Determine the (x, y) coordinate at the center of the cell enclosing the given text.  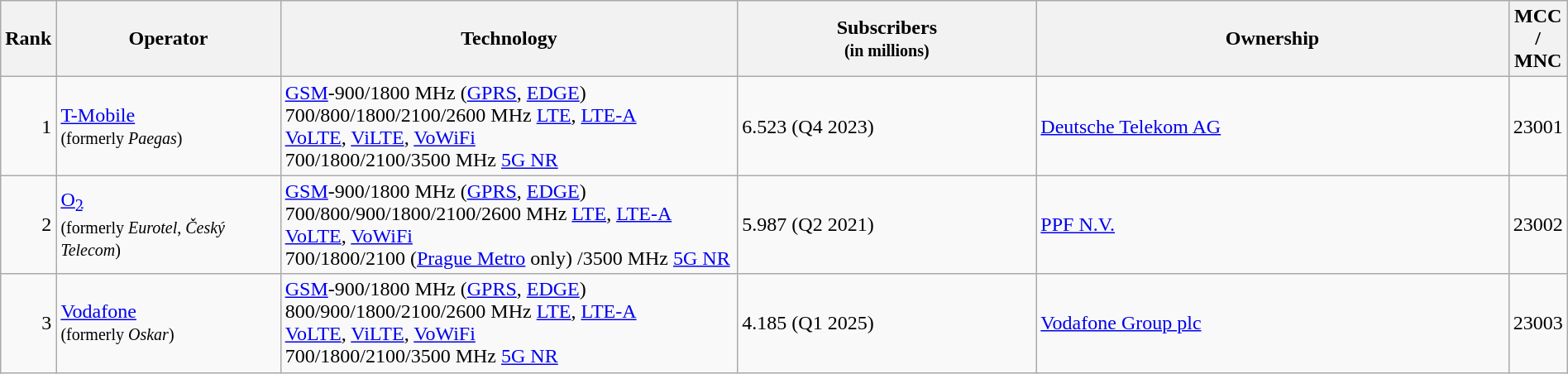
Subscribers(in millions) (887, 39)
Vodafone (formerly Oskar) (169, 323)
1 (28, 126)
PPF N.V. (1272, 225)
T-Mobile (formerly Paegas) (169, 126)
2 (28, 225)
5.987 (Q2 2021) (887, 225)
Deutsche Telekom AG (1272, 126)
3 (28, 323)
Rank (28, 39)
6.523 (Q4 2023) (887, 126)
MCC / MNC (1538, 39)
GSM-900/1800 MHz (GPRS, EDGE)700/800/900/1800/2100/2600 MHz LTE, LTE-AVoLTE, VoWiFi 700/1800/2100 (Prague Metro only) /3500 MHz 5G NR (509, 225)
23003 (1538, 323)
Vodafone Group plc (1272, 323)
GSM-900/1800 MHz (GPRS, EDGE)800/900/1800/2100/2600 MHz LTE, LTE-AVoLTE, ViLTE, VoWiFi 700/1800/2100/3500 MHz 5G NR (509, 323)
23001 (1538, 126)
4.185 (Q1 2025) (887, 323)
O2 (formerly Eurotel, Český Telecom) (169, 225)
23002 (1538, 225)
GSM-900/1800 MHz (GPRS, EDGE) 700/800/1800/2100/2600 MHz LTE, LTE-AVoLTE, ViLTE, VoWiFi700/1800/2100/3500 MHz 5G NR (509, 126)
Operator (169, 39)
Ownership (1272, 39)
Technology (509, 39)
